From the cell containing the given text, extract its center point as (X, Y) coordinate. 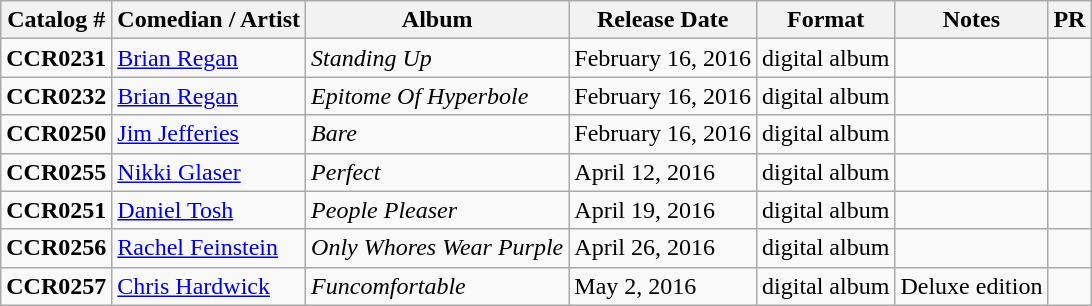
Rachel Feinstein (209, 248)
People Pleaser (438, 210)
CCR0232 (56, 96)
Jim Jefferies (209, 134)
Chris Hardwick (209, 286)
Epitome Of Hyperbole (438, 96)
Only Whores Wear Purple (438, 248)
Catalog # (56, 20)
CCR0251 (56, 210)
PR (1070, 20)
CCR0255 (56, 172)
Bare (438, 134)
CCR0256 (56, 248)
Format (826, 20)
Daniel Tosh (209, 210)
April 26, 2016 (663, 248)
Release Date (663, 20)
Nikki Glaser (209, 172)
Album (438, 20)
April 19, 2016 (663, 210)
Standing Up (438, 58)
Perfect (438, 172)
Deluxe edition (972, 286)
May 2, 2016 (663, 286)
Comedian / Artist (209, 20)
CCR0257 (56, 286)
CCR0250 (56, 134)
CCR0231 (56, 58)
Funcomfortable (438, 286)
April 12, 2016 (663, 172)
Notes (972, 20)
